Detect which cell encompasses the target text, then output its [X, Y] center coordinate. 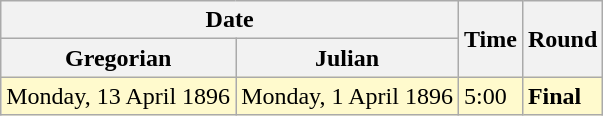
Date [230, 20]
Julian [348, 58]
5:00 [490, 96]
Gregorian [118, 58]
Monday, 1 April 1896 [348, 96]
Final [562, 96]
Time [490, 39]
Monday, 13 April 1896 [118, 96]
Round [562, 39]
